Scan for the cell matching the given text and deliver its (x, y) coordinate at center. 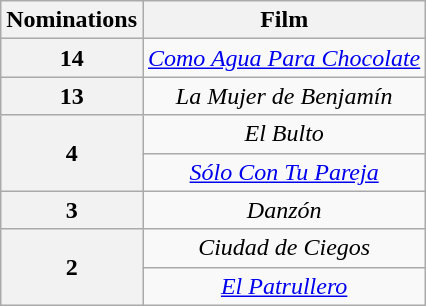
3 (72, 210)
14 (72, 58)
2 (72, 267)
13 (72, 96)
El Bulto (284, 134)
El Patrullero (284, 286)
Ciudad de Ciegos (284, 248)
La Mujer de Benjamín (284, 96)
Nominations (72, 20)
4 (72, 153)
Film (284, 20)
Como Agua Para Chocolate (284, 58)
Danzón (284, 210)
Sólo Con Tu Pareja (284, 172)
